Detect which cell encompasses the target text, then output its [X, Y] center coordinate. 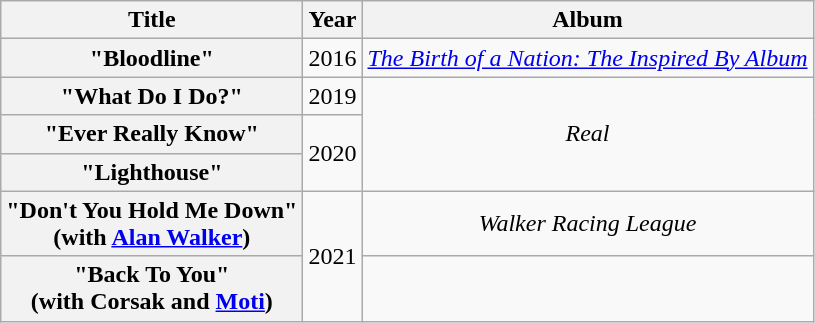
"Back To You" (with Corsak and Moti) [152, 288]
2019 [332, 96]
"Lighthouse" [152, 172]
Title [152, 20]
"Don't You Hold Me Down" (with Alan Walker) [152, 224]
Year [332, 20]
Walker Racing League [588, 224]
2020 [332, 153]
"Ever Really Know" [152, 134]
"Bloodline" [152, 58]
Real [588, 134]
2016 [332, 58]
"What Do I Do?" [152, 96]
Album [588, 20]
2021 [332, 256]
The Birth of a Nation: The Inspired By Album [588, 58]
